Determine the [x, y] coordinate at the center of the cell enclosing the given text.  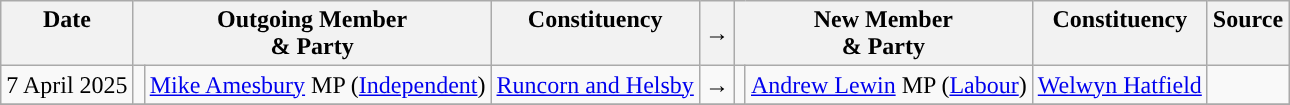
Runcorn and Helsby [595, 85]
Andrew Lewin MP (Labour) [888, 85]
Source [1248, 34]
New Member& Party [883, 34]
7 April 2025 [67, 85]
Outgoing Member& Party [312, 34]
Welwyn Hatfield [1120, 85]
Date [67, 34]
Mike Amesbury MP (Independent) [318, 85]
